Provide the [X, Y] coordinate of the cell's center where the given text is located.  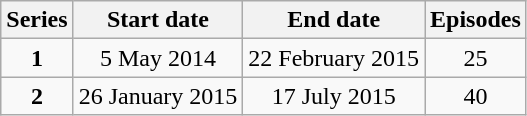
25 [476, 58]
Series [37, 20]
Start date [158, 20]
5 May 2014 [158, 58]
Episodes [476, 20]
40 [476, 96]
26 January 2015 [158, 96]
17 July 2015 [334, 96]
2 [37, 96]
22 February 2015 [334, 58]
1 [37, 58]
End date [334, 20]
